Search for the cell housing the specified text and yield its (x, y) center coordinate. 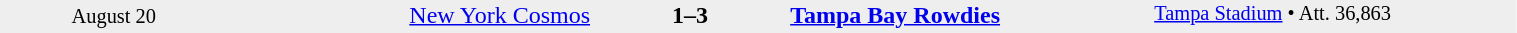
Tampa Stadium • Att. 36,863 (1335, 16)
New York Cosmos (410, 15)
1–3 (690, 15)
August 20 (114, 16)
Tampa Bay Rowdies (971, 15)
